Return the [x, y] coordinate for the center point of the cell that contains the specified text.  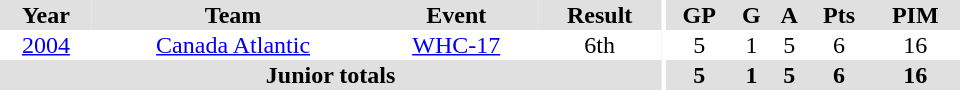
Event [456, 15]
WHC-17 [456, 45]
G [752, 15]
Year [46, 15]
6th [600, 45]
Junior totals [330, 75]
Result [600, 15]
Pts [840, 15]
A [790, 15]
Team [234, 15]
2004 [46, 45]
Canada Atlantic [234, 45]
PIM [916, 15]
GP [700, 15]
